For the text-containing cell, return its midpoint in (x, y) coordinate format. 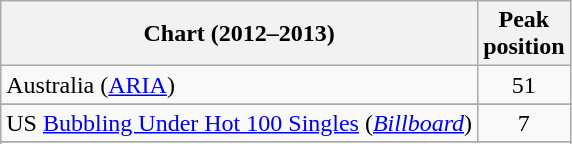
Chart (2012–2013) (240, 34)
Peakposition (524, 34)
US Bubbling Under Hot 100 Singles (Billboard) (240, 123)
Australia (ARIA) (240, 85)
7 (524, 123)
51 (524, 85)
